Provide the (x, y) coordinate of the cell's center where the given text is located.  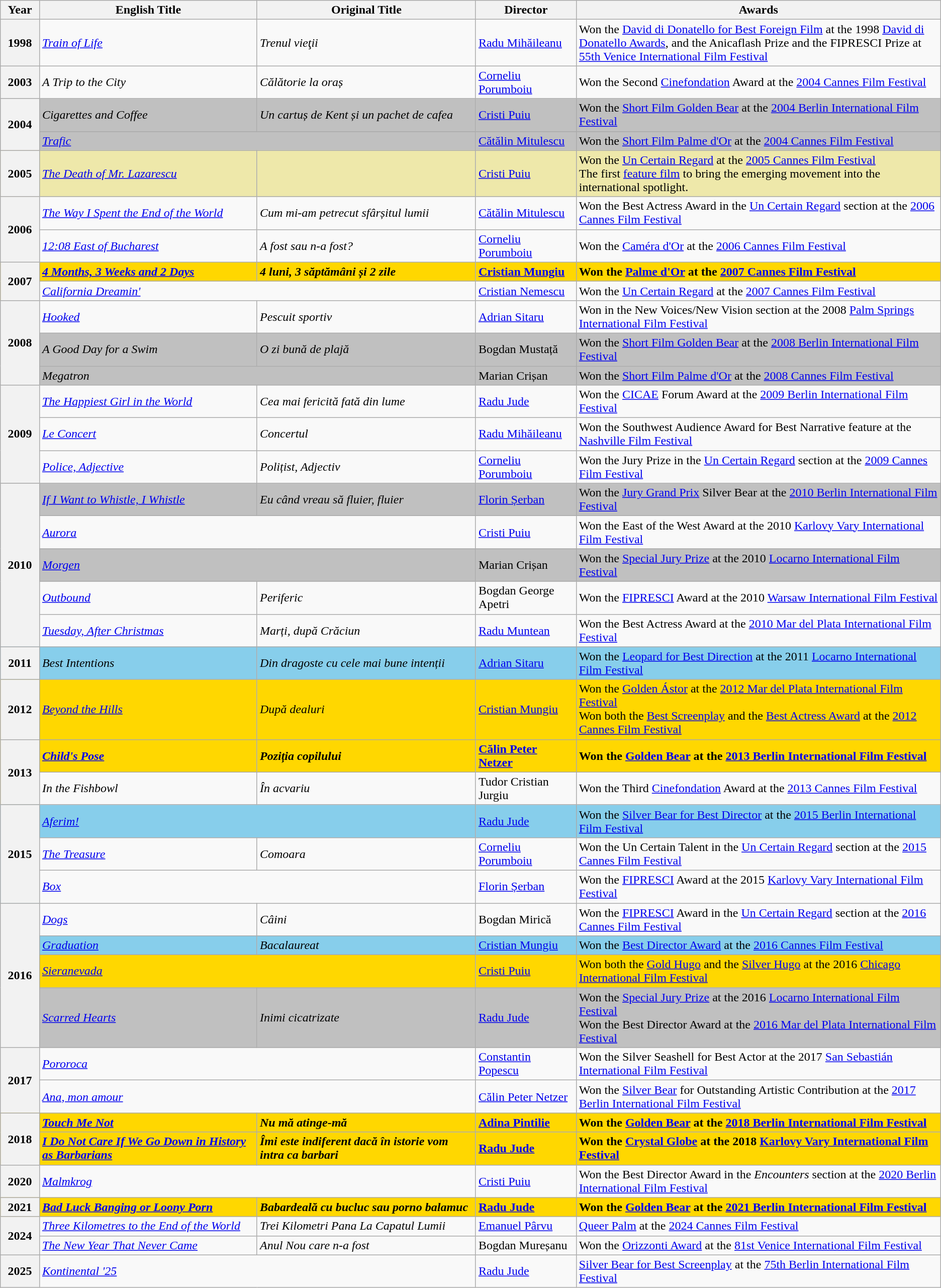
In the Fishbowl (148, 789)
Călătorie la oraș (366, 82)
Won the Crystal Globe at the 2018 Karlovy Vary International Film Festival (758, 1149)
2008 (20, 342)
Bogdan George Apetri (526, 597)
2007 (20, 281)
Queer Palm at the 2024 Cannes Film Festival (758, 1226)
2011 (20, 663)
Best Intentions (148, 663)
Cigarettes and Coffee (148, 115)
Bogdan Mirică (526, 919)
Won the Short Film Golden Bear at the 2004 Berlin International Film Festival (758, 115)
Won the Best Director Award in the Encounters section at the 2020 Berlin International Film Festival (758, 1181)
Won the Un Certain Talent in the Un Certain Regard section at the 2015 Cannes Film Festival (758, 854)
Won the Leopard for Best Direction at the 2011 Locarno International Film Festival (758, 663)
Din dragoste cu cele mai bune intenții (366, 663)
Nu mă atinge-mă (366, 1123)
2015 (20, 854)
Kontinental '25 (257, 1271)
Bogdan Mureșanu (526, 1245)
Megatron (257, 376)
The Way I Spent the End of the World (148, 213)
Periferic (366, 597)
4 Months, 3 Weeks and 2 Days (148, 272)
O zi bună de plajă (366, 349)
Polițist, Adjectiv (366, 467)
Câini (366, 919)
Won the Jury Grand Prix Silver Bear at the 2010 Berlin International Film Festival (758, 500)
2018 (20, 1139)
Year (20, 10)
Won the Golden Bear at the 2021 Berlin International Film Festival (758, 1207)
Radu Muntean (526, 631)
2009 (20, 435)
Cristian Nemescu (526, 291)
Emanuel Pârvu (526, 1226)
Beyond the Hills (148, 709)
Îmi este indiferent dacă în istorie vom intra ca barbari (366, 1149)
Eu când vreau să fluier, fluier (366, 500)
Won the East of the West Award at the 2010 Karlovy Vary International Film Festival (758, 532)
Trafic (257, 141)
If I Want to Whistle, I Whistle (148, 500)
Won the Silver Bear for Best Director at the 2015 Berlin International Film Festival (758, 821)
2010 (20, 565)
Aurora (257, 532)
Won the FIPRESCI Award at the 2010 Warsaw International Film Festival (758, 597)
The Treasure (148, 854)
Won the Best Actress Award at the 2010 Mar del Plata International Film Festival (758, 631)
Trenul vieţii (366, 43)
Outbound (148, 597)
Un cartuș de Kent și un pachet de cafea (366, 115)
Won the Southwest Audience Award for Best Narrative feature at the Nashville Film Festival (758, 435)
Won the Special Jury Prize at the 2010 Locarno International Film Festival (758, 565)
Bad Luck Banging or Loony Porn (148, 1207)
Malmkrog (257, 1181)
Box (257, 886)
2003 (20, 82)
Scarred Hearts (148, 1018)
A Good Day for a Swim (148, 349)
Won the Palme d'Or at the 2007 Cannes Film Festival (758, 272)
Won the Caméra d'Or at the 2006 Cannes Film Festival (758, 245)
Director (526, 10)
Inimi cicatrizate (366, 1018)
Won the Silver Bear for Outstanding Artistic Contribution at the 2017 Berlin International Film Festival (758, 1096)
The Death of Mr. Lazarescu (148, 174)
Trei Kilometri Pana La Capatul Lumii (366, 1226)
2024 (20, 1236)
2017 (20, 1080)
Awards (758, 10)
2012 (20, 709)
2016 (20, 976)
Won the Golden Bear at the 2013 Berlin International Film Festival (758, 755)
Sieranevada (257, 972)
Cea mai fericită fată din lume (366, 401)
Bacalaureat (366, 946)
Marți, după Crăciun (366, 631)
Ana, mon amour (257, 1096)
Won the Un Certain Regard at the 2005 Cannes Film Festival The first feature film to bring the emerging movement into the international spotlight. (758, 174)
1998 (20, 43)
În acvariu (366, 789)
4 luni, 3 săptămâni și 2 zile (366, 272)
Won the Un Certain Regard at the 2007 Cannes Film Festival (758, 291)
Won the Third Cinefondation Award at the 2013 Cannes Film Festival (758, 789)
Adina Pintilie (526, 1123)
Tuesday, After Christmas (148, 631)
Anul Nou care n-a fost (366, 1245)
Morgen (257, 565)
Won the Short Film Golden Bear at the 2008 Berlin International Film Festival (758, 349)
Dogs (148, 919)
A Trip to the City (148, 82)
Police, Adjective (148, 467)
12:08 East of Bucharest (148, 245)
California Dreamin' (257, 291)
The Happiest Girl in the World (148, 401)
Won the Second Cinefondation Award at the 2004 Cannes Film Festival (758, 82)
A fost sau n-a fost? (366, 245)
Pororoca (257, 1064)
Train of Life (148, 43)
2006 (20, 229)
I Do Not Care If We Go Down in History as Barbarians (148, 1149)
Constantin Popescu (526, 1064)
Pescuit sportiv (366, 317)
2005 (20, 174)
Won both the Gold Hugo and the Silver Hugo at the 2016 Chicago International Film Festival (758, 972)
2020 (20, 1181)
Babardeală cu bucluc sau porno balamuc (366, 1207)
Comoara (366, 854)
Child's Pose (148, 755)
2021 (20, 1207)
The New Year That Never Came (148, 1245)
Won the FIPRESCI Award at the 2015 Karlovy Vary International Film Festival (758, 886)
Poziția copilului (366, 755)
Won the CICAE Forum Award at the 2009 Berlin International Film Festival (758, 401)
Won the Best Actress Award in the Un Certain Regard section at the 2006 Cannes Film Festival (758, 213)
Cum mi-am petrecut sfârșitul lumii (366, 213)
Won the Short Film Palme d'Or at the 2008 Cannes Film Festival (758, 376)
Three Kilometres to the End of the World (148, 1226)
2025 (20, 1271)
Aferim! (257, 821)
După dealuri (366, 709)
Touch Me Not (148, 1123)
Won the Short Film Palme d'Or at the 2004 Cannes Film Festival (758, 141)
Graduation (148, 946)
English Title (148, 10)
Concertul (366, 435)
Won the Orizzonti Award at the 81st Venice International Film Festival (758, 1245)
Won in the New Voices/New Vision section at the 2008 Palm Springs International Film Festival (758, 317)
Won the Best Director Award at the 2016 Cannes Film Festival (758, 946)
Le Concert (148, 435)
Tudor Cristian Jurgiu (526, 789)
Won the Silver Seashell for Best Actor at the 2017 San Sebastián International Film Festival (758, 1064)
Original Title (366, 10)
Won the Golden Bear at the 2018 Berlin International Film Festival (758, 1123)
Won the FIPRESCI Award in the Un Certain Regard section at the 2016 Cannes Film Festival (758, 919)
Won the Jury Prize in the Un Certain Regard section at the 2009 Cannes Film Festival (758, 467)
2013 (20, 772)
Hooked (148, 317)
Silver Bear for Best Screenplay at the 75th Berlin International Film Festival (758, 1271)
Bogdan Mustață (526, 349)
2004 (20, 125)
